Detect which cell encompasses the target text, then output its [X, Y] center coordinate. 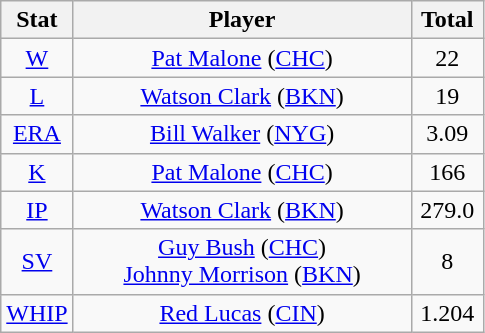
WHIP [37, 313]
22 [447, 58]
Total [447, 20]
SV [37, 262]
ERA [37, 134]
W [37, 58]
Bill Walker (NYG) [242, 134]
Player [242, 20]
166 [447, 172]
1.204 [447, 313]
8 [447, 262]
Stat [37, 20]
Guy Bush (CHC)Johnny Morrison (BKN) [242, 262]
L [37, 96]
3.09 [447, 134]
K [37, 172]
IP [37, 210]
Red Lucas (CIN) [242, 313]
19 [447, 96]
279.0 [447, 210]
